Search for the cell housing the specified text and yield its (X, Y) center coordinate. 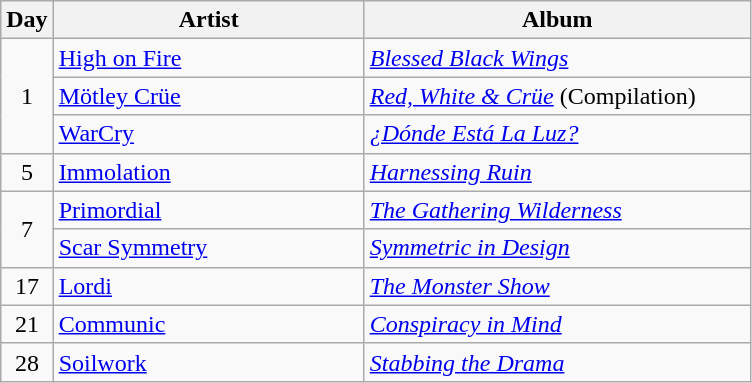
28 (27, 362)
Communic (208, 324)
Red, White & Crüe (Compilation) (557, 96)
The Gathering Wilderness (557, 210)
High on Fire (208, 58)
Scar Symmetry (208, 248)
Immolation (208, 172)
Blessed Black Wings (557, 58)
Lordi (208, 286)
¿Dónde Está La Luz? (557, 134)
The Monster Show (557, 286)
Soilwork (208, 362)
17 (27, 286)
Conspiracy in Mind (557, 324)
Day (27, 20)
WarCry (208, 134)
Mötley Crüe (208, 96)
5 (27, 172)
Symmetric in Design (557, 248)
Stabbing the Drama (557, 362)
Artist (208, 20)
1 (27, 96)
7 (27, 229)
Album (557, 20)
Primordial (208, 210)
21 (27, 324)
Harnessing Ruin (557, 172)
